Return (X, Y) of the center of cell containing provided text 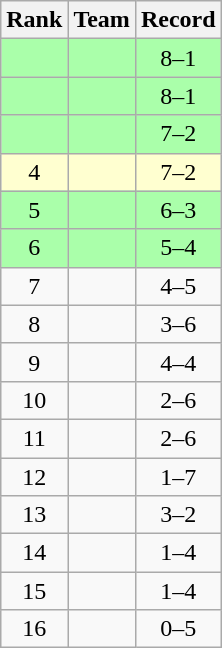
16 (34, 629)
Record (178, 20)
8 (34, 324)
13 (34, 515)
5 (34, 210)
14 (34, 553)
4 (34, 172)
Rank (34, 20)
9 (34, 362)
12 (34, 477)
Team (102, 20)
3–2 (178, 515)
5–4 (178, 248)
15 (34, 591)
11 (34, 438)
4–5 (178, 286)
1–7 (178, 477)
10 (34, 400)
6 (34, 248)
7 (34, 286)
4–4 (178, 362)
6–3 (178, 210)
0–5 (178, 629)
3–6 (178, 324)
